Find where the given text appears and provide that cell's center as [X, Y] coordinate. 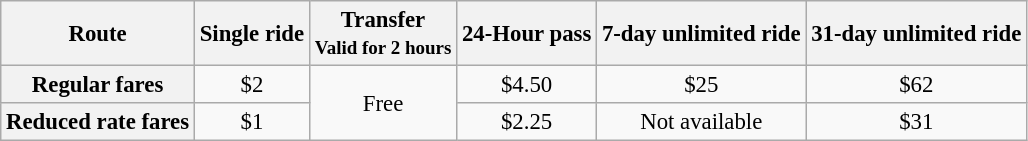
$1 [252, 122]
Single ride [252, 34]
Route [98, 34]
$2.25 [527, 122]
Regular fares [98, 85]
Reduced rate fares [98, 122]
31-day unlimited ride [916, 34]
24-Hour pass [527, 34]
$62 [916, 85]
$2 [252, 85]
$4.50 [527, 85]
Not available [702, 122]
Free [382, 104]
$31 [916, 122]
TransferValid for 2 hours [382, 34]
7-day unlimited ride [702, 34]
$25 [702, 85]
